Scan for the cell matching the given text and deliver its (X, Y) coordinate at center. 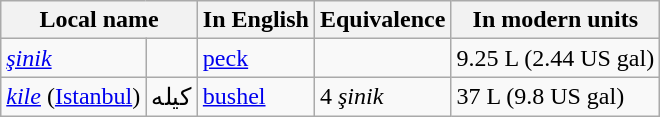
37 L (9.8 US gal) (556, 97)
In English (256, 20)
4 şinik (382, 97)
9.25 L (2.44 US gal) (556, 58)
kile (Istanbul) (74, 97)
Equivalence (382, 20)
Local name (100, 20)
peck (256, 58)
bushel (256, 97)
كيله‎ (172, 97)
In modern units (556, 20)
şinik (74, 58)
